Determine the (x, y) coordinate at the center of the cell enclosing the given text.  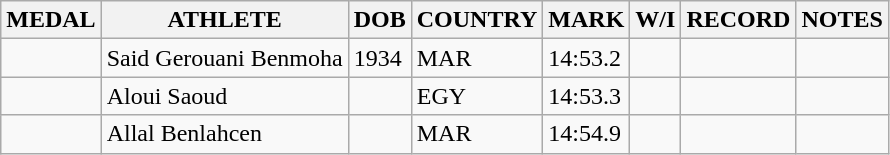
ATHLETE (224, 20)
1934 (380, 58)
EGY (477, 96)
NOTES (842, 20)
14:54.9 (586, 134)
MARK (586, 20)
RECORD (738, 20)
MEDAL (51, 20)
Aloui Saoud (224, 96)
Allal Benlahcen (224, 134)
W/I (656, 20)
14:53.3 (586, 96)
Said Gerouani Benmoha (224, 58)
14:53.2 (586, 58)
DOB (380, 20)
COUNTRY (477, 20)
